Find where the given text appears and provide that cell's center as (X, Y) coordinate. 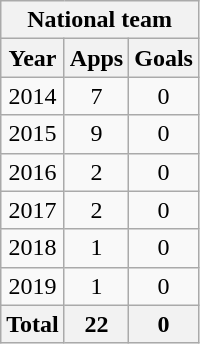
2017 (33, 210)
Goals (164, 58)
Apps (96, 58)
2015 (33, 134)
7 (96, 96)
2014 (33, 96)
22 (96, 324)
Year (33, 58)
2016 (33, 172)
National team (100, 20)
9 (96, 134)
2019 (33, 286)
2018 (33, 248)
Total (33, 324)
